Return (X, Y) of the center of cell containing provided text 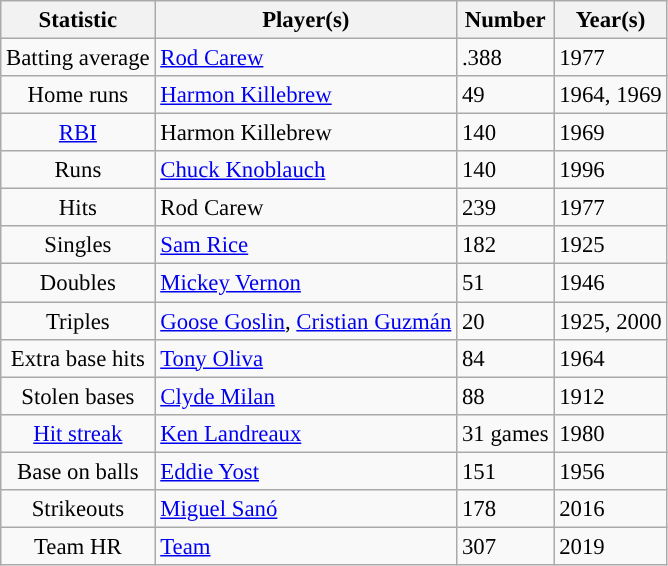
1956 (610, 471)
151 (506, 471)
1980 (610, 433)
Tony Oliva (306, 358)
Statistic (78, 20)
182 (506, 245)
Hits (78, 208)
Miguel Sanó (306, 509)
.388 (506, 58)
1964 (610, 358)
Home runs (78, 95)
49 (506, 95)
1925, 2000 (610, 321)
1946 (610, 283)
Team HR (78, 546)
Batting average (78, 58)
307 (506, 546)
Stolen bases (78, 396)
Extra base hits (78, 358)
1996 (610, 170)
Triples (78, 321)
178 (506, 509)
84 (506, 358)
1925 (610, 245)
1964, 1969 (610, 95)
Strikeouts (78, 509)
Clyde Milan (306, 396)
Number (506, 20)
Runs (78, 170)
1912 (610, 396)
Singles (78, 245)
88 (506, 396)
2019 (610, 546)
239 (506, 208)
Base on balls (78, 471)
Ken Landreaux (306, 433)
Sam Rice (306, 245)
Goose Goslin, Cristian Guzmán (306, 321)
Year(s) (610, 20)
1969 (610, 133)
Mickey Vernon (306, 283)
20 (506, 321)
Chuck Knoblauch (306, 170)
Hit streak (78, 433)
RBI (78, 133)
Doubles (78, 283)
31 games (506, 433)
2016 (610, 509)
Team (306, 546)
Player(s) (306, 20)
51 (506, 283)
Eddie Yost (306, 471)
